Search for the cell housing the specified text and yield its [X, Y] center coordinate. 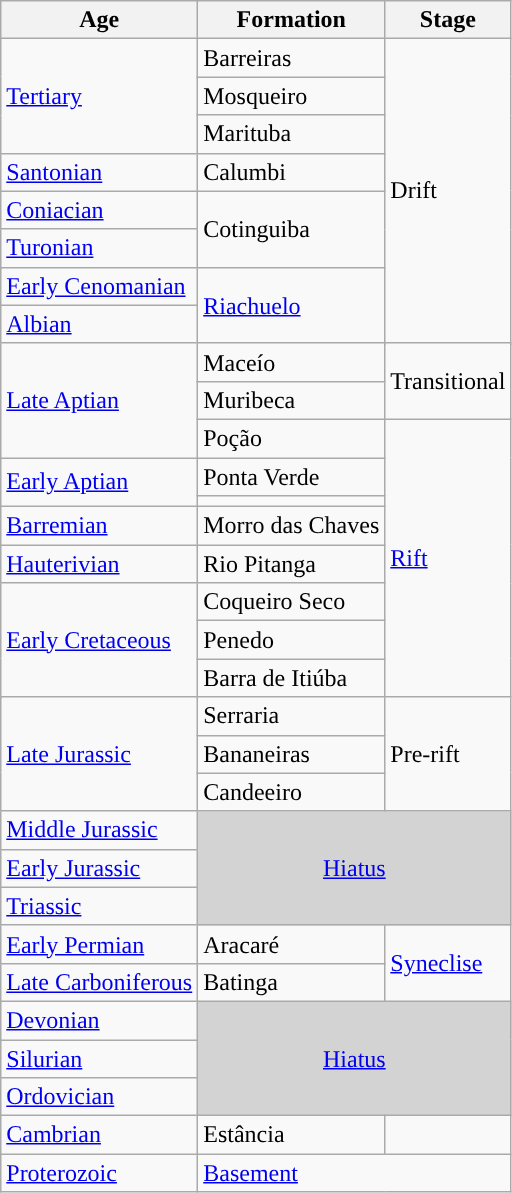
Late Aptian [100, 400]
Batinga [292, 982]
Devonian [100, 1020]
Hauterivian [100, 564]
Late Carboniferous [100, 982]
Muribeca [292, 400]
Coniacian [100, 210]
Early Permian [100, 944]
Barreiras [292, 58]
Late Jurassic [100, 754]
Turonian [100, 248]
Rio Pitanga [292, 564]
Cotinguiba [292, 229]
Bananeiras [292, 754]
Early Aptian [100, 482]
Santonian [100, 172]
Triassic [100, 906]
Pre-rift [448, 754]
Formation [292, 20]
Albian [100, 324]
Aracaré [292, 944]
Estância [292, 1135]
Cambrian [100, 1135]
Riachuelo [292, 305]
Middle Jurassic [100, 830]
Serraria [292, 716]
Ponta Verde [292, 477]
Age [100, 20]
Transitional [448, 381]
Mosqueiro [292, 96]
Barra de Itiúba [292, 678]
Penedo [292, 640]
Ordovician [100, 1097]
Morro das Chaves [292, 526]
Coqueiro Seco [292, 602]
Basement [354, 1173]
Maceío [292, 362]
Poção [292, 438]
Marituba [292, 134]
Rift [448, 558]
Early Jurassic [100, 868]
Syneclise [448, 963]
Candeeiro [292, 792]
Drift [448, 191]
Tertiary [100, 96]
Stage [448, 20]
Proterozoic [100, 1173]
Early Cenomanian [100, 286]
Barremian [100, 526]
Early Cretaceous [100, 640]
Calumbi [292, 172]
Silurian [100, 1059]
